Detect which cell encompasses the target text, then output its [x, y] center coordinate. 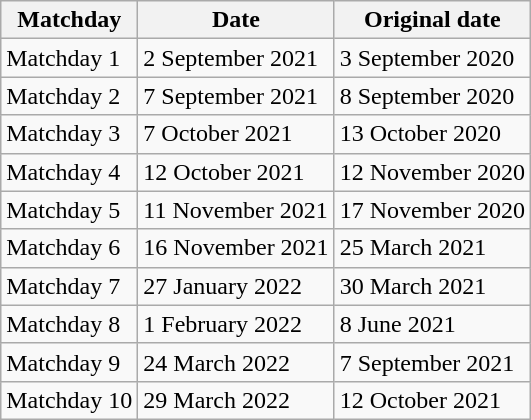
27 January 2022 [236, 286]
2 September 2021 [236, 58]
13 October 2020 [432, 134]
17 November 2020 [432, 210]
1 February 2022 [236, 324]
Date [236, 20]
Matchday 3 [70, 134]
8 September 2020 [432, 96]
3 September 2020 [432, 58]
Matchday 1 [70, 58]
29 March 2022 [236, 400]
Matchday [70, 20]
Matchday 10 [70, 400]
11 November 2021 [236, 210]
Matchday 5 [70, 210]
Matchday 9 [70, 362]
Matchday 2 [70, 96]
Original date [432, 20]
12 November 2020 [432, 172]
16 November 2021 [236, 248]
24 March 2022 [236, 362]
30 March 2021 [432, 286]
Matchday 6 [70, 248]
7 October 2021 [236, 134]
8 June 2021 [432, 324]
Matchday 7 [70, 286]
Matchday 4 [70, 172]
25 March 2021 [432, 248]
Matchday 8 [70, 324]
